Pinpoint the cell where the given text exists, returning its (X, Y) midpoint coordinate. 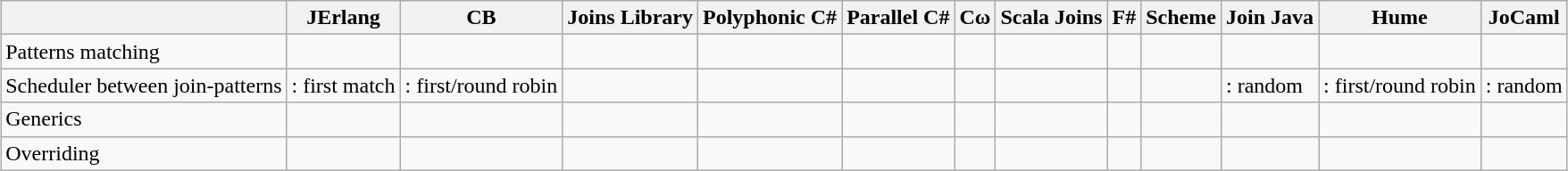
Polyphonic C# (770, 18)
Hume (1400, 18)
Scheduler between join-patterns (144, 85)
JErlang (343, 18)
Joins Library (630, 18)
Generics (144, 119)
Cω (975, 18)
Join Java (1270, 18)
CB (481, 18)
Parallel C# (898, 18)
Patterns matching (144, 52)
JoCaml (1523, 18)
Overriding (144, 153)
F# (1124, 18)
Scheme (1181, 18)
: first match (343, 85)
Scala Joins (1052, 18)
